From the cell containing the given text, extract its center point as (x, y) coordinate. 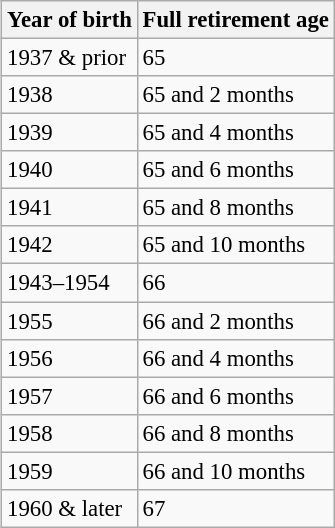
1942 (70, 245)
66 (236, 283)
67 (236, 508)
1937 & prior (70, 57)
66 and 6 months (236, 396)
1956 (70, 358)
1941 (70, 208)
1958 (70, 433)
66 and 4 months (236, 358)
66 and 10 months (236, 471)
65 and 10 months (236, 245)
66 and 2 months (236, 321)
1939 (70, 133)
1938 (70, 95)
1955 (70, 321)
1957 (70, 396)
65 (236, 57)
65 and 8 months (236, 208)
1959 (70, 471)
65 and 6 months (236, 170)
1940 (70, 170)
Year of birth (70, 20)
Full retirement age (236, 20)
65 and 2 months (236, 95)
65 and 4 months (236, 133)
1943–1954 (70, 283)
1960 & later (70, 508)
66 and 8 months (236, 433)
